Pinpoint the cell where the given text exists, returning its (X, Y) midpoint coordinate. 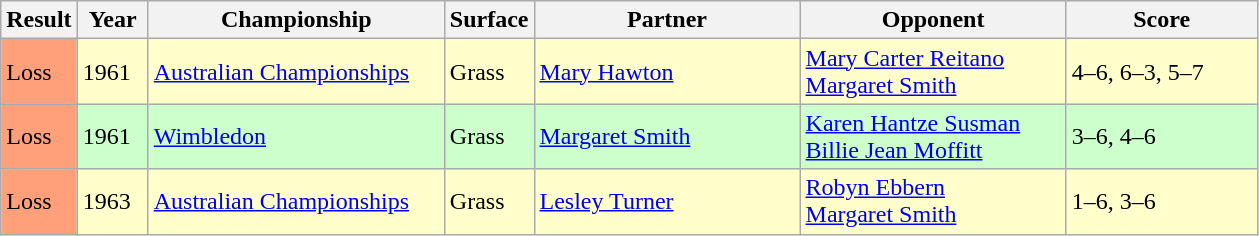
Year (112, 20)
3–6, 4–6 (1162, 136)
Mary Carter Reitano Margaret Smith (933, 72)
Partner (667, 20)
1–6, 3–6 (1162, 202)
Mary Hawton (667, 72)
Robyn Ebbern Margaret Smith (933, 202)
Karen Hantze Susman Billie Jean Moffitt (933, 136)
Margaret Smith (667, 136)
Lesley Turner (667, 202)
Score (1162, 20)
1963 (112, 202)
4–6, 6–3, 5–7 (1162, 72)
Result (39, 20)
Championship (296, 20)
Surface (489, 20)
Opponent (933, 20)
Wimbledon (296, 136)
